Locate the cell with the specified text and output its [X, Y] center coordinate. 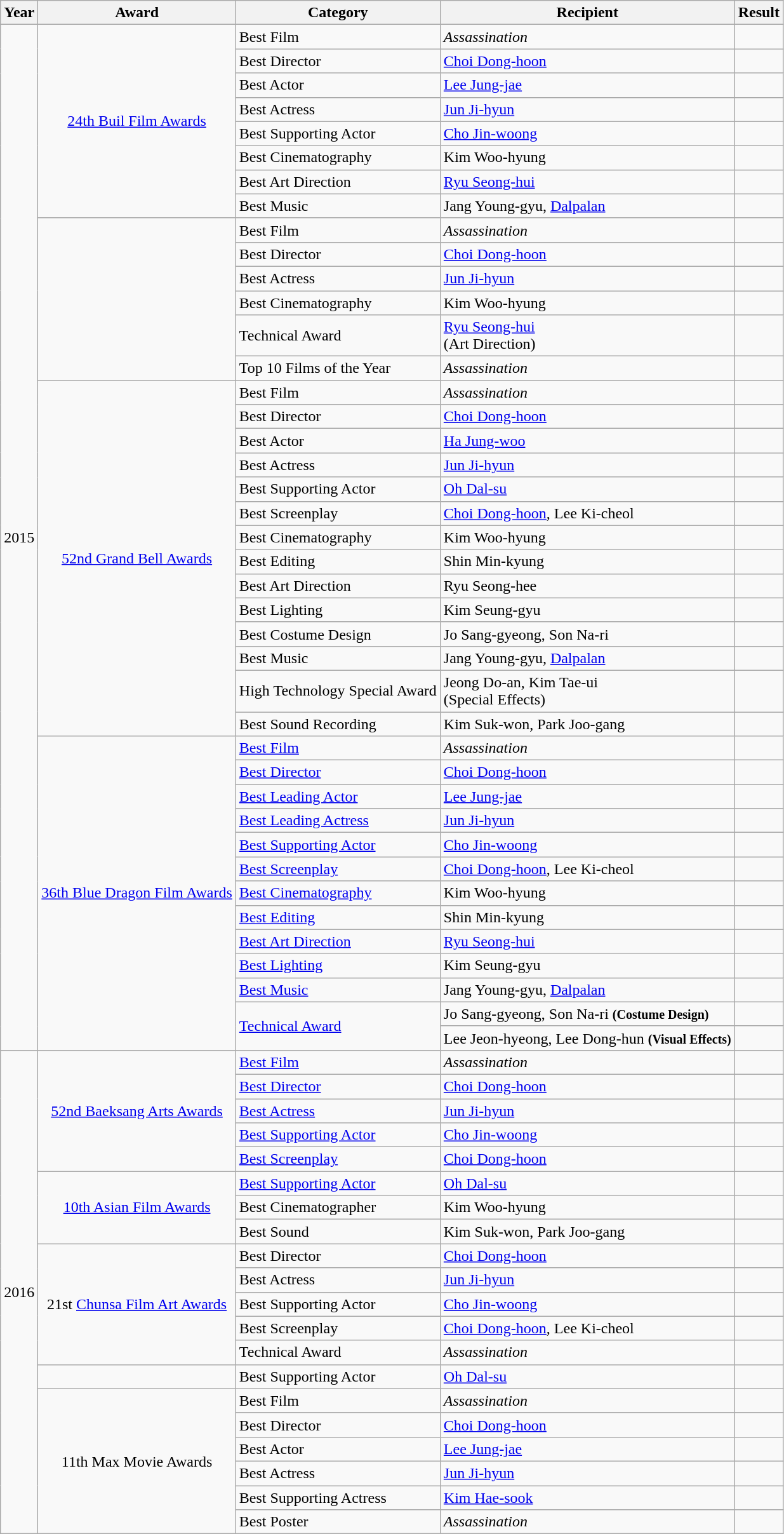
Best Poster [338, 1522]
2015 [19, 537]
Top 10 Films of the Year [338, 368]
Lee Jeon-hyeong, Lee Dong-hun (Visual Effects) [587, 1038]
Best Cinematographer [338, 1208]
2016 [19, 1292]
High Technology Special Award [338, 691]
Result [759, 13]
Kim Hae-sook [587, 1497]
Ryu Seong-hee [587, 586]
Jo Sang-gyeong, Son Na-ri [587, 634]
Award [137, 13]
24th Buil Film Awards [137, 121]
Best Sound Recording [338, 723]
52nd Grand Bell Awards [137, 558]
Best Costume Design [338, 634]
Recipient [587, 13]
Best Leading Actor [338, 797]
36th Blue Dragon Film Awards [137, 893]
Category [338, 13]
11th Max Movie Awards [137, 1461]
Year [19, 13]
21st Chunsa Film Art Awards [137, 1304]
10th Asian Film Awards [137, 1208]
Best Supporting Actress [338, 1497]
Jo Sang-gyeong, Son Na-ri (Costume Design) [587, 1014]
Best Sound [338, 1232]
52nd Baeksang Arts Awards [137, 1110]
Ha Jung-woo [587, 441]
Best Leading Actress [338, 821]
Jeong Do-an, Kim Tae-ui (Special Effects) [587, 691]
Ryu Seong-hui (Art Direction) [587, 335]
